For the text-containing cell, return its midpoint in [X, Y] coordinate format. 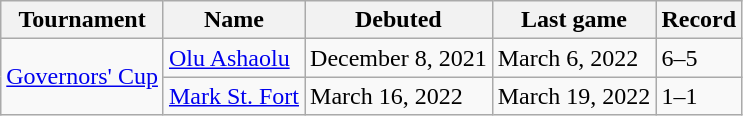
Name [234, 20]
March 6, 2022 [574, 58]
Debuted [399, 20]
Tournament [82, 20]
Record [699, 20]
December 8, 2021 [399, 58]
March 19, 2022 [574, 96]
Olu Ashaolu [234, 58]
1–1 [699, 96]
Governors' Cup [82, 77]
6–5 [699, 58]
Last game [574, 20]
Mark St. Fort [234, 96]
March 16, 2022 [399, 96]
